Capture the cell that displays the provided text and extract its (X, Y) central coordinate. 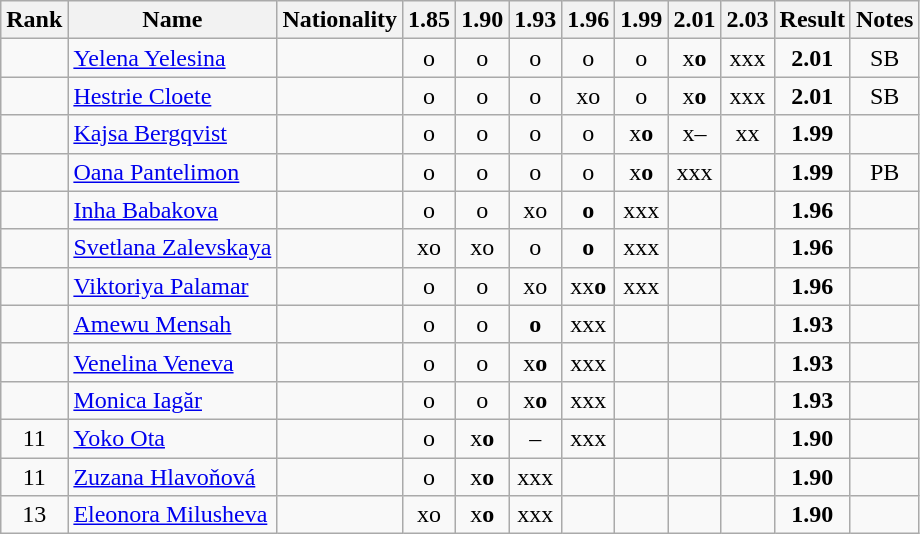
Svetlana Zalevskaya (172, 248)
Venelina Veneva (172, 362)
Inha Babakova (172, 210)
PB (884, 172)
Zuzana Hlavoňová (172, 477)
xxo (588, 286)
Monica Iagăr (172, 400)
Rank (34, 20)
Kajsa Bergqvist (172, 134)
Viktoriya Palamar (172, 286)
x– (694, 134)
Oana Pantelimon (172, 172)
Nationality (340, 20)
Hestrie Cloete (172, 96)
Eleonora Milusheva (172, 515)
xx (748, 134)
Result (812, 20)
Yoko Ota (172, 438)
Notes (884, 20)
2.03 (748, 20)
– (536, 438)
13 (34, 515)
Name (172, 20)
Amewu Mensah (172, 324)
1.85 (430, 20)
Yelena Yelesina (172, 58)
